Determine the [X, Y] coordinate at the center of the cell enclosing the given text.  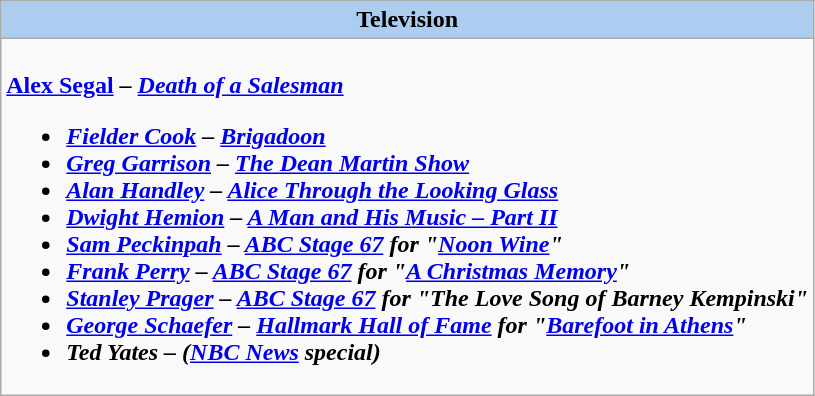
Television [408, 20]
